Provide the (X, Y) coordinate of the cell's center where the given text is located.  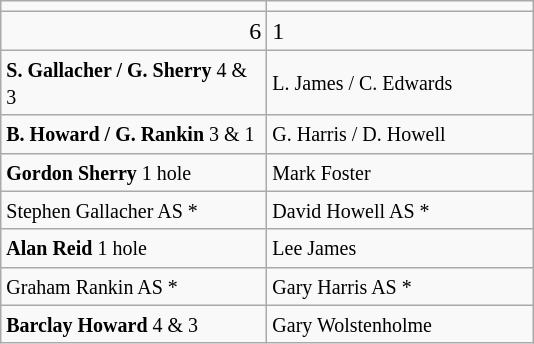
Barclay Howard 4 & 3 (134, 324)
Gary Harris AS * (400, 286)
S. Gallacher / G. Sherry 4 & 3 (134, 82)
Graham Rankin AS * (134, 286)
B. Howard / G. Rankin 3 & 1 (134, 134)
Gary Wolstenholme (400, 324)
L. James / C. Edwards (400, 82)
6 (134, 31)
G. Harris / D. Howell (400, 134)
Lee James (400, 248)
Stephen Gallacher AS * (134, 210)
Alan Reid 1 hole (134, 248)
David Howell AS * (400, 210)
1 (400, 31)
Gordon Sherry 1 hole (134, 172)
Mark Foster (400, 172)
